Output the (X, Y) coordinate of the center of the cell containing the given text.  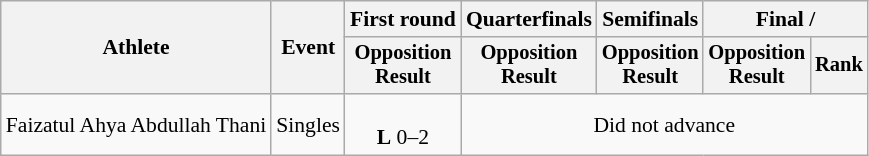
L 0–2 (403, 124)
Final / (785, 19)
Singles (308, 124)
Faizatul Ahya Abdullah Thani (136, 124)
Event (308, 48)
Rank (839, 66)
First round (403, 19)
Athlete (136, 48)
Quarterfinals (529, 19)
Semifinals (650, 19)
Did not advance (664, 124)
